Find where the given text appears and provide that cell's center as (x, y) coordinate. 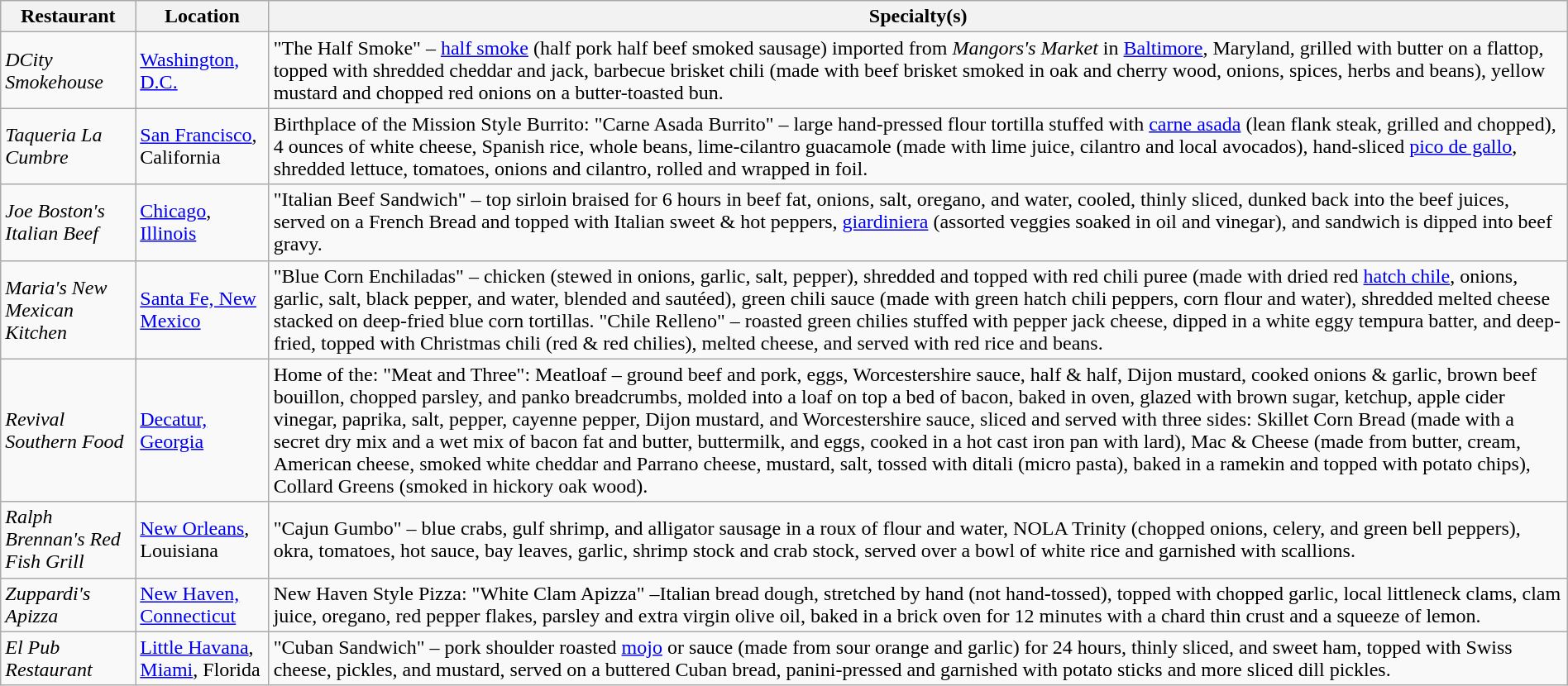
Location (202, 17)
Maria's New Mexican Kitchen (68, 309)
Decatur, Georgia (202, 430)
DCity Smokehouse (68, 70)
Revival Southern Food (68, 430)
Restaurant (68, 17)
San Francisco, California (202, 146)
El Pub Restaurant (68, 658)
Little Havana, Miami, Florida (202, 658)
Taqueria La Cumbre (68, 146)
Zuppardi's Apizza (68, 605)
Chicago, Illinois (202, 222)
Washington, D.C. (202, 70)
Santa Fe, New Mexico (202, 309)
New Orleans, Louisiana (202, 540)
Joe Boston's Italian Beef (68, 222)
New Haven, Connecticut (202, 605)
Specialty(s) (918, 17)
Ralph Brennan's Red Fish Grill (68, 540)
